Extract the [x, y] coordinate from the center of the cell holding the provided text.  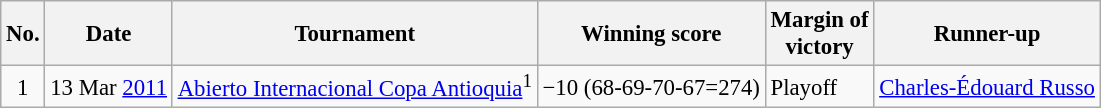
Abierto Internacional Copa Antioquia1 [354, 87]
Date [108, 34]
No. [23, 34]
Margin ofvictory [820, 34]
1 [23, 87]
13 Mar 2011 [108, 87]
Winning score [651, 34]
Charles-Édouard Russo [987, 87]
Runner-up [987, 34]
Playoff [820, 87]
Tournament [354, 34]
−10 (68-69-70-67=274) [651, 87]
